Output the (x, y) coordinate of the center of the cell containing the given text.  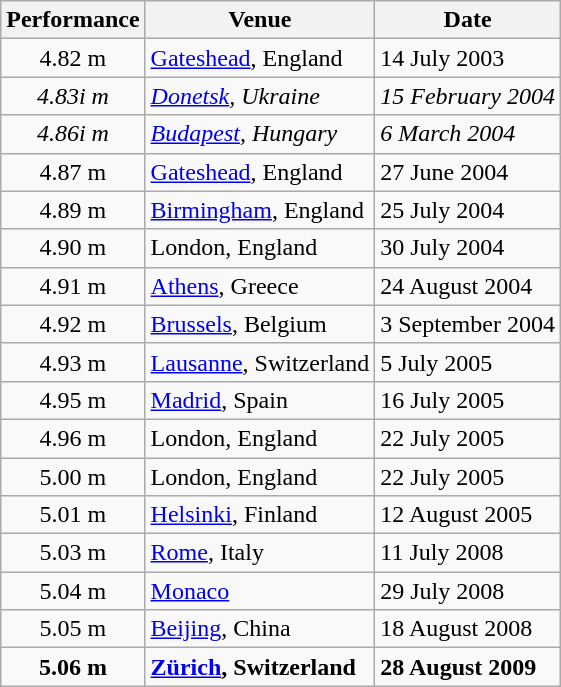
Helsinki, Finland (260, 515)
Performance (73, 20)
24 August 2004 (468, 286)
5.00 m (73, 477)
15 February 2004 (468, 96)
Madrid, Spain (260, 400)
4.87 m (73, 172)
Rome, Italy (260, 553)
4.92 m (73, 324)
25 July 2004 (468, 210)
28 August 2009 (468, 667)
14 July 2003 (468, 58)
Beijing, China (260, 629)
Date (468, 20)
Venue (260, 20)
Athens, Greece (260, 286)
Monaco (260, 591)
16 July 2005 (468, 400)
4.83i m (73, 96)
4.95 m (73, 400)
4.91 m (73, 286)
5 July 2005 (468, 362)
4.86i m (73, 134)
Lausanne, Switzerland (260, 362)
6 March 2004 (468, 134)
29 July 2008 (468, 591)
30 July 2004 (468, 248)
Budapest, Hungary (260, 134)
4.82 m (73, 58)
11 July 2008 (468, 553)
Donetsk, Ukraine (260, 96)
18 August 2008 (468, 629)
3 September 2004 (468, 324)
Brussels, Belgium (260, 324)
4.93 m (73, 362)
5.01 m (73, 515)
5.03 m (73, 553)
4.90 m (73, 248)
Zürich, Switzerland (260, 667)
Birmingham, England (260, 210)
5.05 m (73, 629)
5.06 m (73, 667)
4.89 m (73, 210)
27 June 2004 (468, 172)
5.04 m (73, 591)
12 August 2005 (468, 515)
4.96 m (73, 438)
